Determine the [X, Y] coordinate at the center of the cell enclosing the given text.  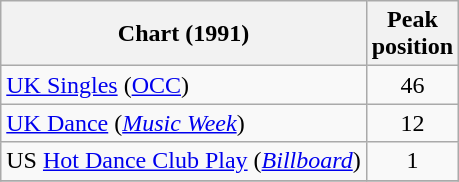
1 [412, 161]
UK Dance (Music Week) [184, 123]
US Hot Dance Club Play (Billboard) [184, 161]
46 [412, 85]
Chart (1991) [184, 34]
12 [412, 123]
Peakposition [412, 34]
UK Singles (OCC) [184, 85]
